Locate the cell with the specified text and output its [x, y] center coordinate. 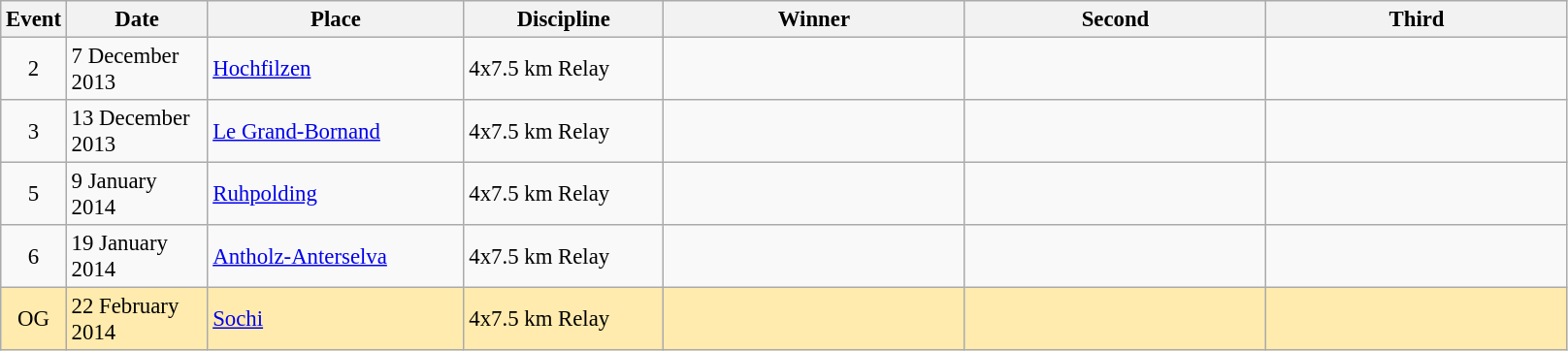
22 February 2014 [137, 320]
Second [1116, 19]
Ruhpolding [336, 194]
Antholz-Anterselva [336, 256]
OG [34, 320]
13 December 2013 [137, 132]
Hochfilzen [336, 70]
Le Grand-Bornand [336, 132]
19 January 2014 [137, 256]
Date [137, 19]
Discipline [564, 19]
2 [34, 70]
6 [34, 256]
Sochi [336, 320]
3 [34, 132]
7 December 2013 [137, 70]
Winner [815, 19]
Event [34, 19]
5 [34, 194]
Third [1417, 19]
Place [336, 19]
9 January 2014 [137, 194]
